Output the (x, y) coordinate of the center of the cell containing the given text.  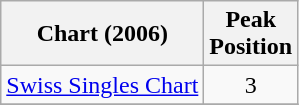
Swiss Singles Chart (102, 85)
Chart (2006) (102, 34)
PeakPosition (251, 34)
3 (251, 85)
